Locate the cell with the specified text and output its (x, y) center coordinate. 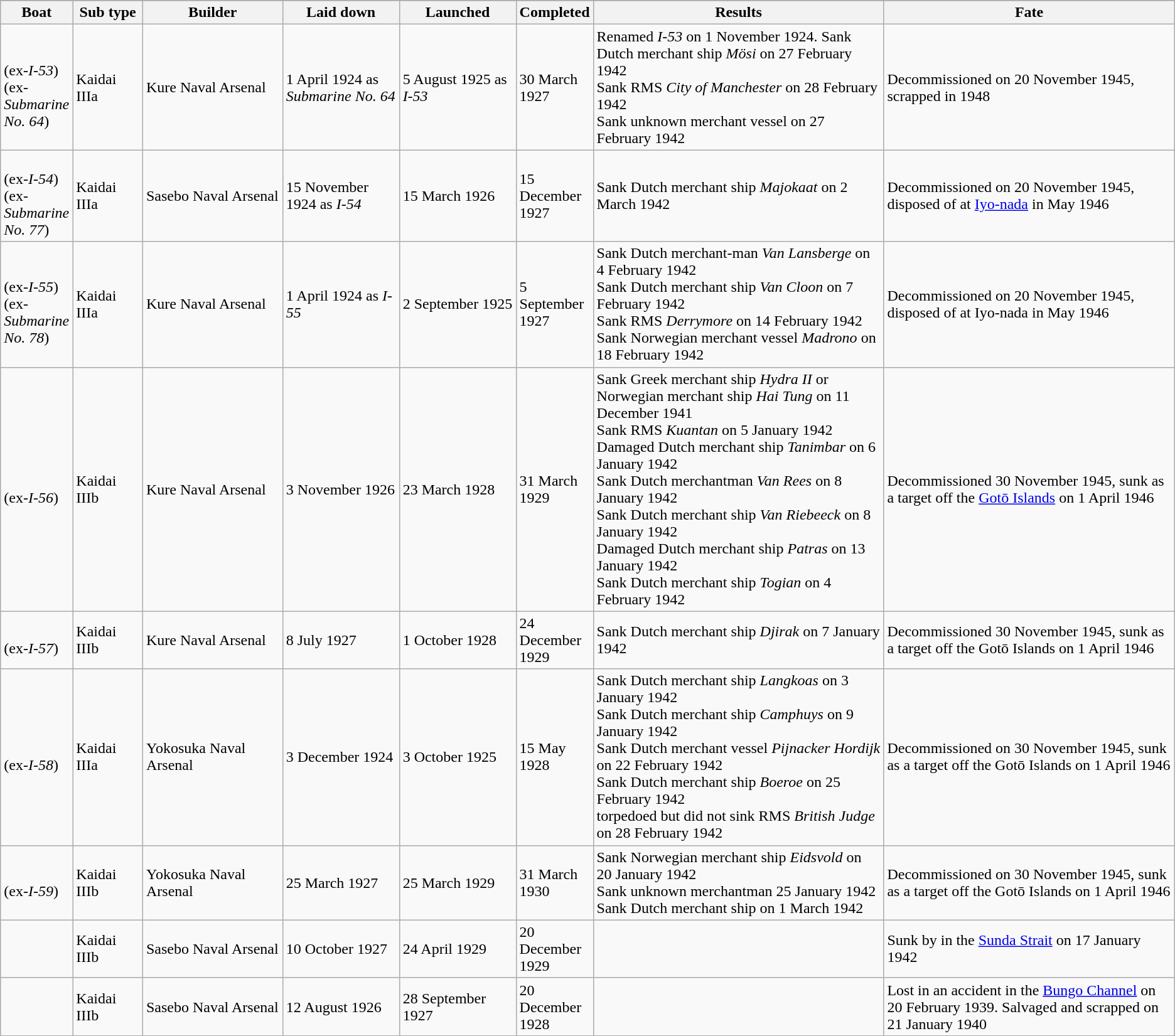
(ex-I-59) (36, 882)
Boat (36, 13)
1 April 1924 as Submarine No. 64 (341, 87)
31 March 1930 (555, 882)
5 August 1925 as I-53 (458, 87)
Sank Dutch merchant ship Majokaat on 2 March 1942 (738, 196)
(ex-I-57) (36, 640)
20 December 1929 (555, 949)
(ex-I-54)(ex-Submarine No. 77) (36, 196)
5 September 1927 (555, 304)
8 July 1927 (341, 640)
Sub type (108, 13)
3 November 1926 (341, 489)
2 September 1925 (458, 304)
(ex-I-56) (36, 489)
Laid down (341, 13)
30 March 1927 (555, 87)
20 December 1928 (555, 1007)
1 April 1924 as I-55 (341, 304)
Decommissioned on 20 November 1945, scrapped in 1948 (1029, 87)
Results (738, 13)
(ex-I-55)(ex-Submarine No. 78) (36, 304)
(ex-I-53)(ex-Submarine No. 64) (36, 87)
10 October 1927 (341, 949)
Sank Dutch merchant ship Djirak on 7 January 1942 (738, 640)
28 September 1927 (458, 1007)
3 October 1925 (458, 757)
3 December 1924 (341, 757)
15 March 1926 (458, 196)
24 December 1929 (555, 640)
15 May 1928 (555, 757)
(ex-I-58) (36, 757)
1 October 1928 (458, 640)
25 March 1927 (341, 882)
Fate (1029, 13)
25 March 1929 (458, 882)
15 December 1927 (555, 196)
Completed (555, 13)
Lost in an accident in the Bungo Channel on 20 February 1939. Salvaged and scrapped on 21 January 1940 (1029, 1007)
Launched (458, 13)
12 August 1926 (341, 1007)
31 March 1929 (555, 489)
15 November 1924 as I-54 (341, 196)
23 March 1928 (458, 489)
Sank Norwegian merchant ship Eidsvold on 20 January 1942Sank unknown merchantman 25 January 1942Sank Dutch merchant ship on 1 March 1942 (738, 882)
24 April 1929 (458, 949)
Builder (212, 13)
Sunk by in the Sunda Strait on 17 January 1942 (1029, 949)
